Find where the given text appears and provide that cell's center as [X, Y] coordinate. 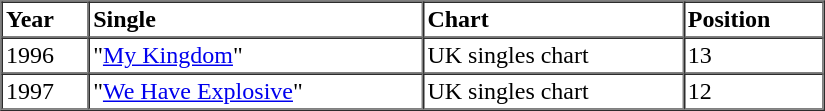
1997 [46, 92]
Year [46, 20]
13 [753, 56]
12 [753, 92]
Chart [553, 20]
"My Kingdom" [256, 56]
"We Have Explosive" [256, 92]
Single [256, 20]
Position [753, 20]
1996 [46, 56]
